Provide the (X, Y) coordinate of the cell's center where the given text is located.  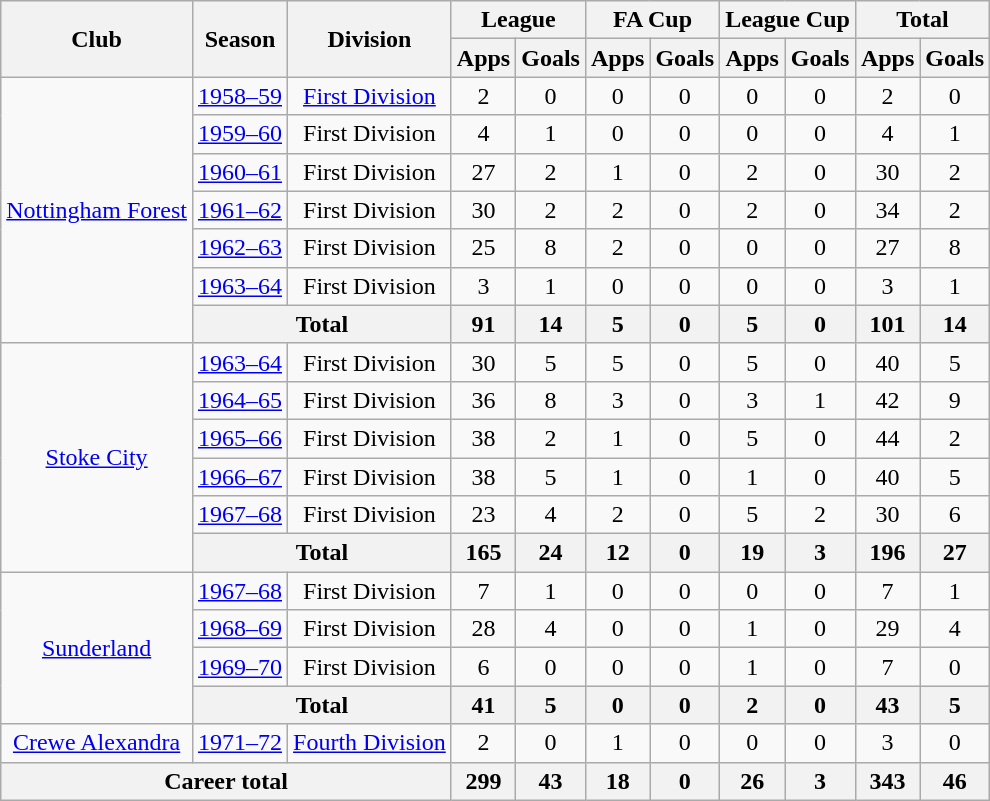
34 (887, 210)
Season (240, 39)
36 (483, 400)
25 (483, 248)
League Cup (788, 20)
1959–60 (240, 134)
1966–67 (240, 477)
Club (97, 39)
Fourth Division (370, 743)
24 (551, 553)
18 (617, 781)
1971–72 (240, 743)
Sunderland (97, 648)
12 (617, 553)
42 (887, 400)
28 (483, 629)
101 (887, 324)
1958–59 (240, 96)
41 (483, 705)
Stoke City (97, 457)
Crewe Alexandra (97, 743)
343 (887, 781)
Nottingham Forest (97, 210)
FA Cup (652, 20)
9 (955, 400)
29 (887, 629)
1969–70 (240, 667)
44 (887, 438)
46 (955, 781)
1962–63 (240, 248)
Division (370, 39)
1964–65 (240, 400)
1968–69 (240, 629)
19 (752, 553)
1961–62 (240, 210)
299 (483, 781)
23 (483, 515)
91 (483, 324)
League (518, 20)
165 (483, 553)
26 (752, 781)
1960–61 (240, 172)
196 (887, 553)
Career total (226, 781)
1965–66 (240, 438)
